Extract the [x, y] coordinate from the center of the cell holding the provided text.  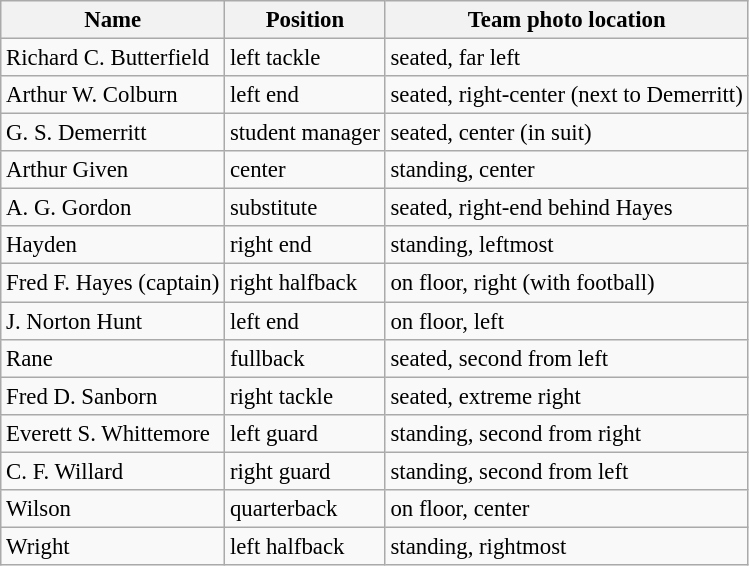
Rane [113, 358]
seated, right-end behind Hayes [566, 208]
Wilson [113, 509]
standing, rightmost [566, 546]
J. Norton Hunt [113, 321]
standing, leftmost [566, 245]
standing, center [566, 170]
right end [306, 245]
seated, far left [566, 58]
Arthur Given [113, 170]
Position [306, 20]
Name [113, 20]
Fred F. Hayes (captain) [113, 283]
Team photo location [566, 20]
Hayden [113, 245]
on floor, left [566, 321]
A. G. Gordon [113, 208]
seated, extreme right [566, 396]
standing, second from left [566, 471]
right tackle [306, 396]
C. F. Willard [113, 471]
on floor, right (with football) [566, 283]
quarterback [306, 509]
center [306, 170]
left tackle [306, 58]
right guard [306, 471]
seated, second from left [566, 358]
seated, center (in suit) [566, 133]
G. S. Demerritt [113, 133]
Wright [113, 546]
right halfback [306, 283]
left halfback [306, 546]
fullback [306, 358]
student manager [306, 133]
seated, right-center (next to Demerritt) [566, 95]
Richard C. Butterfield [113, 58]
Arthur W. Colburn [113, 95]
on floor, center [566, 509]
left guard [306, 433]
standing, second from right [566, 433]
Fred D. Sanborn [113, 396]
Everett S. Whittemore [113, 433]
substitute [306, 208]
